Provide the (x, y) coordinate of the cell's center where the given text is located.  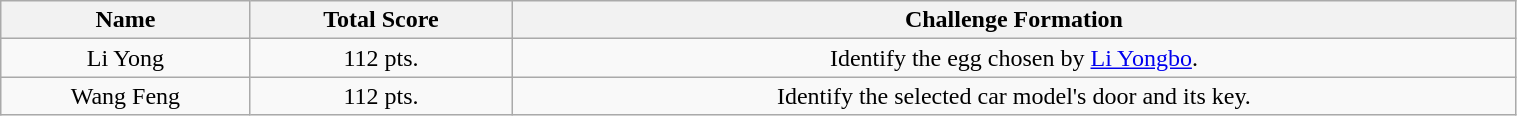
Identify the selected car model's door and its key. (1014, 96)
Identify the egg chosen by Li Yongbo. (1014, 58)
Name (126, 20)
Challenge Formation (1014, 20)
Li Yong (126, 58)
Total Score (381, 20)
Wang Feng (126, 96)
